Output the [X, Y] coordinate of the center of the cell containing the given text.  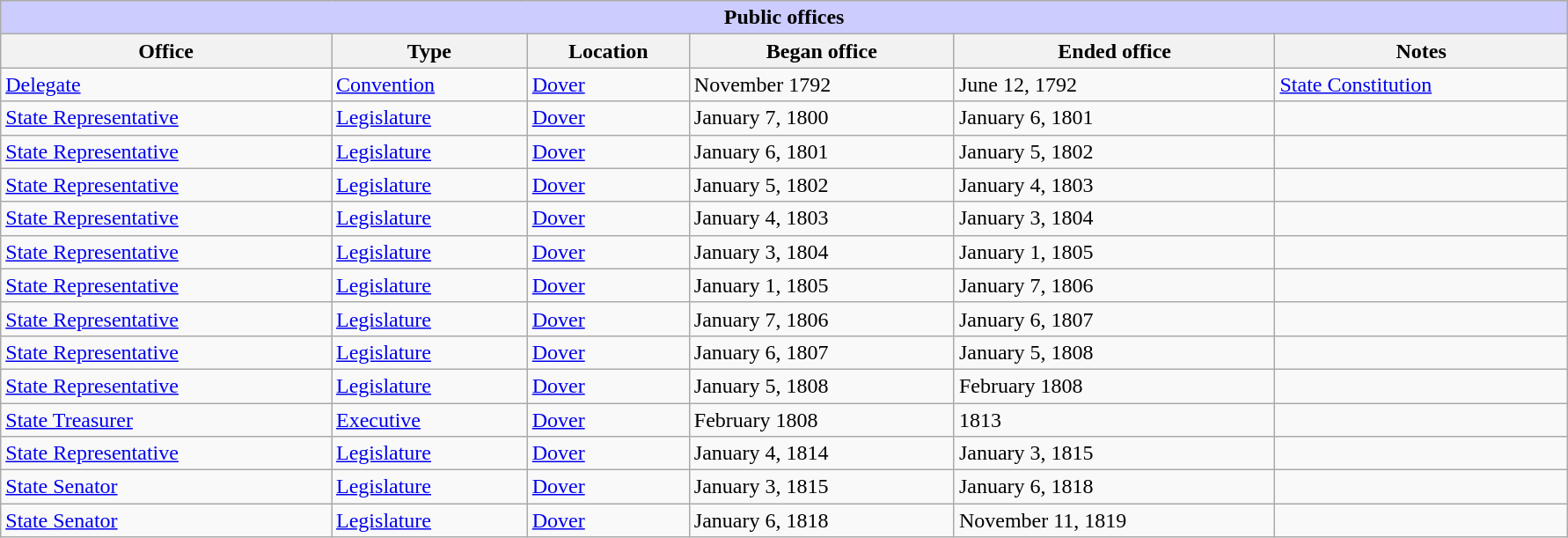
Office [166, 51]
Public offices [785, 18]
State Constitution [1422, 85]
Convention [429, 85]
Location [608, 51]
November 1792 [822, 85]
Began office [822, 51]
Ended office [1114, 51]
Executive [429, 420]
January 4, 1814 [822, 453]
State Treasurer [166, 420]
Type [429, 51]
June 12, 1792 [1114, 85]
1813 [1114, 420]
Delegate [166, 85]
January 7, 1800 [822, 118]
November 11, 1819 [1114, 520]
Notes [1422, 51]
